Extract the [X, Y] coordinate from the center of the cell holding the provided text.  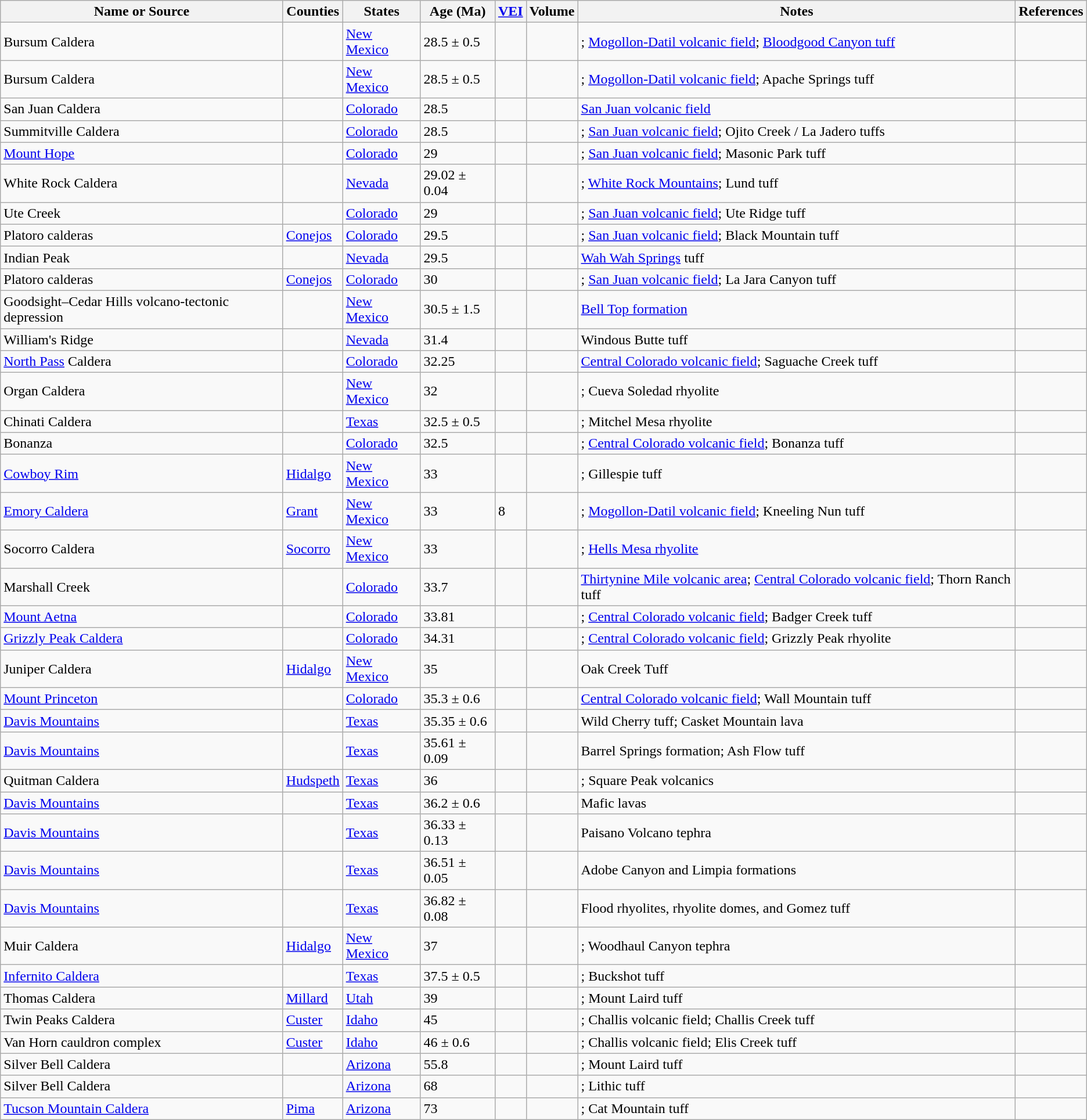
; Central Colorado volcanic field; Bonanza tuff [797, 444]
Adobe Canyon and Limpia formations [797, 871]
; White Rock Mountains; Lund tuff [797, 183]
36.2 ± 0.6 [458, 803]
Wah Wah Springs tuff [797, 257]
37 [458, 946]
34.31 [458, 639]
33.81 [458, 617]
; Mogollon-Datil volcanic field; Kneeling Nun tuff [797, 511]
Bonanza [142, 444]
; Challis volcanic field; Challis Creek tuff [797, 1020]
; Cueva Soledad rhyolite [797, 391]
; San Juan volcanic field; La Jara Canyon tuff [797, 279]
; Square Peak volcanics [797, 780]
68 [458, 1086]
Counties [312, 12]
55.8 [458, 1064]
Mafic lavas [797, 803]
Central Colorado volcanic field; Wall Mountain tuff [797, 698]
Name or Source [142, 12]
Socorro [312, 549]
; Challis volcanic field; Elis Creek tuff [797, 1042]
Utah [381, 998]
VEI [510, 12]
31.4 [458, 340]
; San Juan volcanic field; Masonic Park tuff [797, 153]
35.3 ± 0.6 [458, 698]
Ute Creek [142, 213]
Muir Caldera [142, 946]
Oak Creek Tuff [797, 669]
39 [458, 998]
33.7 [458, 586]
30 [458, 279]
; San Juan volcanic field; Black Mountain tuff [797, 235]
35.61 ± 0.09 [458, 750]
; San Juan volcanic field; Ojito Creek / La Jadero tuffs [797, 131]
Quitman Caldera [142, 780]
36.33 ± 0.13 [458, 833]
Flood rhyolites, rhyolite domes, and Gomez tuff [797, 908]
Wild Cherry tuff; Casket Mountain lava [797, 721]
Mount Aetna [142, 617]
30.5 ± 1.5 [458, 309]
Organ Caldera [142, 391]
32.5 ± 0.5 [458, 422]
; Gillespie tuff [797, 474]
Hudspeth [312, 780]
Millard [312, 998]
Windous Butte tuff [797, 340]
73 [458, 1108]
; Mogollon-Datil volcanic field; Bloodgood Canyon tuff [797, 42]
San Juan Caldera [142, 109]
Infernito Caldera [142, 976]
Thirtynine Mile volcanic area; Central Colorado volcanic field; Thorn Ranch tuff [797, 586]
; Central Colorado volcanic field; Badger Creek tuff [797, 617]
Socorro Caldera [142, 549]
37.5 ± 0.5 [458, 976]
Volume [552, 12]
; San Juan volcanic field; Ute Ridge tuff [797, 213]
; Woodhaul Canyon tephra [797, 946]
; Mitchel Mesa rhyolite [797, 422]
35 [458, 669]
; Mogollon-Datil volcanic field; Apache Springs tuff [797, 79]
Grizzly Peak Caldera [142, 639]
Mount Princeton [142, 698]
Cowboy Rim [142, 474]
45 [458, 1020]
North Pass Caldera [142, 362]
; Lithic tuff [797, 1086]
Notes [797, 12]
References [1051, 12]
Juniper Caldera [142, 669]
36 [458, 780]
Age (Ma) [458, 12]
35.35 ± 0.6 [458, 721]
Marshall Creek [142, 586]
Summitville Caldera [142, 131]
Emory Caldera [142, 511]
Grant [312, 511]
Van Horn cauldron complex [142, 1042]
Twin Peaks Caldera [142, 1020]
White Rock Caldera [142, 183]
Tucson Mountain Caldera [142, 1108]
Barrel Springs formation; Ash Flow tuff [797, 750]
; Cat Mountain tuff [797, 1108]
States [381, 12]
Chinati Caldera [142, 422]
8 [510, 511]
Paisano Volcano tephra [797, 833]
32.25 [458, 362]
29.02 ± 0.04 [458, 183]
Mount Hope [142, 153]
32 [458, 391]
36.51 ± 0.05 [458, 871]
San Juan volcanic field [797, 109]
36.82 ± 0.08 [458, 908]
32.5 [458, 444]
; Hells Mesa rhyolite [797, 549]
Indian Peak [142, 257]
Pima [312, 1108]
William's Ridge [142, 340]
Goodsight–Cedar Hills volcano-tectonic depression [142, 309]
46 ± 0.6 [458, 1042]
; Buckshot tuff [797, 976]
Bell Top formation [797, 309]
; Central Colorado volcanic field; Grizzly Peak rhyolite [797, 639]
Thomas Caldera [142, 998]
Central Colorado volcanic field; Saguache Creek tuff [797, 362]
